Provide the (X, Y) coordinate of the cell's center where the given text is located.  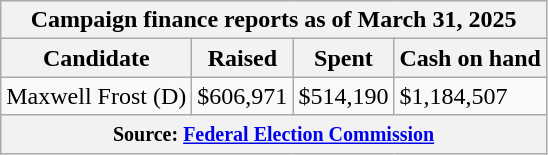
$606,971 (242, 96)
Spent (344, 58)
$1,184,507 (470, 96)
Source: Federal Election Commission (274, 134)
Cash on hand (470, 58)
$514,190 (344, 96)
Candidate (96, 58)
Maxwell Frost (D) (96, 96)
Campaign finance reports as of March 31, 2025 (274, 20)
Raised (242, 58)
